Find where the given text appears and provide that cell's center as [x, y] coordinate. 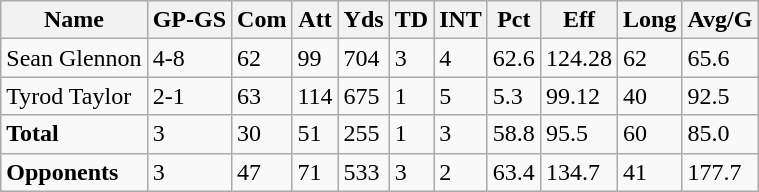
63 [262, 96]
GP-GS [189, 20]
95.5 [578, 134]
47 [262, 172]
71 [315, 172]
Pct [514, 20]
5.3 [514, 96]
41 [649, 172]
99.12 [578, 96]
Yds [364, 20]
Tyrod Taylor [74, 96]
4 [461, 58]
85.0 [720, 134]
65.6 [720, 58]
5 [461, 96]
Sean Glennon [74, 58]
TD [411, 20]
Avg/G [720, 20]
63.4 [514, 172]
177.7 [720, 172]
4-8 [189, 58]
40 [649, 96]
60 [649, 134]
Eff [578, 20]
Opponents [74, 172]
533 [364, 172]
Name [74, 20]
51 [315, 134]
114 [315, 96]
Total [74, 134]
INT [461, 20]
58.8 [514, 134]
2 [461, 172]
62.6 [514, 58]
255 [364, 134]
Com [262, 20]
Att [315, 20]
Long [649, 20]
92.5 [720, 96]
30 [262, 134]
2-1 [189, 96]
675 [364, 96]
134.7 [578, 172]
99 [315, 58]
704 [364, 58]
124.28 [578, 58]
